Determine the [x, y] coordinate at the center of the cell enclosing the given text.  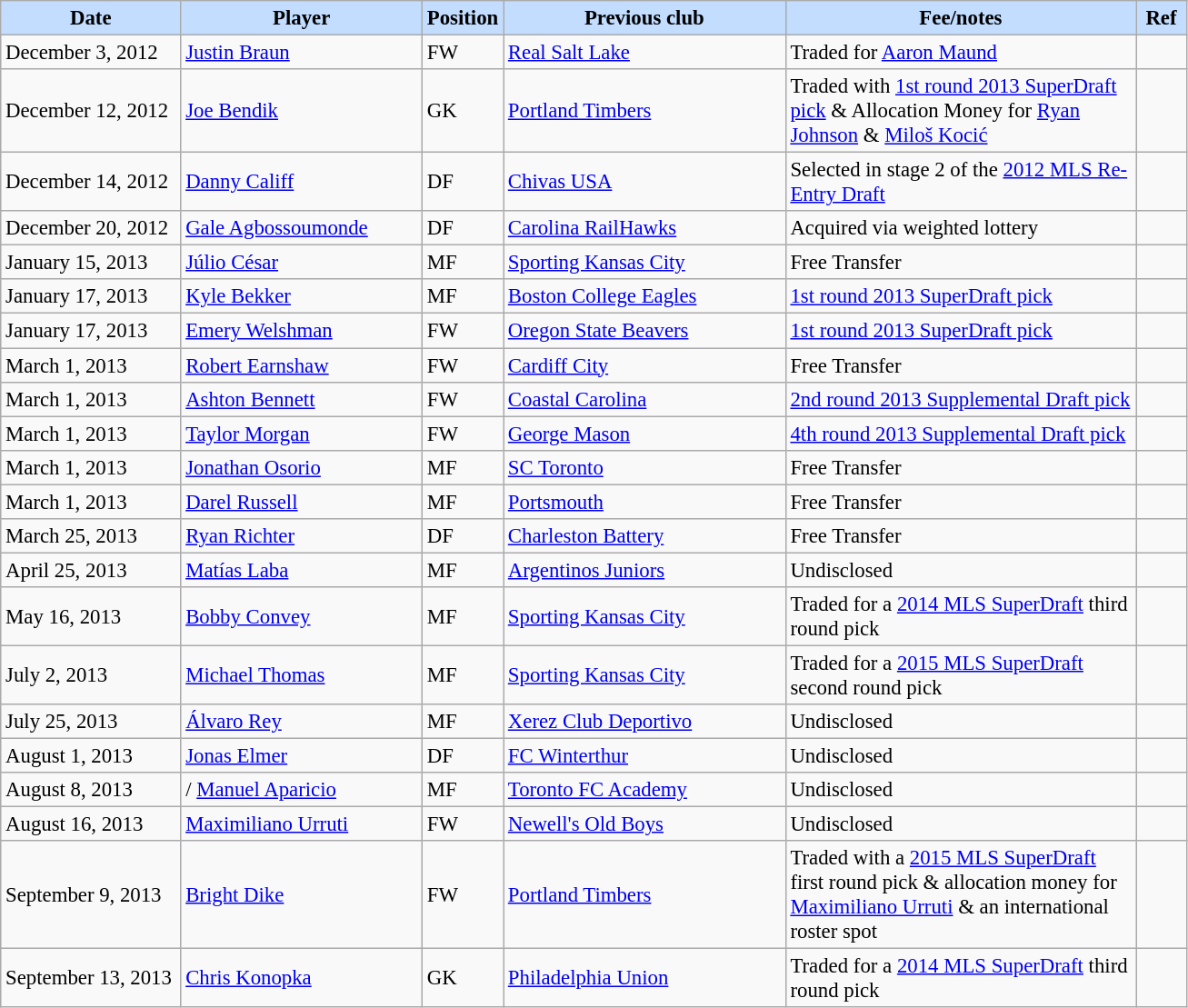
Bright Dike [302, 894]
Álvaro Rey [302, 722]
Position [462, 18]
July 2, 2013 [91, 674]
Coastal Carolina [645, 399]
Michael Thomas [302, 674]
Kyle Bekker [302, 297]
Acquired via weighted lottery [961, 228]
Gale Agbossoumonde [302, 228]
Joe Bendik [302, 111]
Emery Welshman [302, 331]
Maximiliano Urruti [302, 824]
Justin Braun [302, 53]
Date [91, 18]
Matías Laba [302, 570]
2nd round 2013 Supplemental Draft pick [961, 399]
FC Winterthur [645, 756]
Robert Earnshaw [302, 365]
Newell's Old Boys [645, 824]
Traded with a 2015 MLS SuperDraft first round pick & allocation money for Maximiliano Urruti & an international roster spot [961, 894]
March 25, 2013 [91, 536]
Player [302, 18]
May 16, 2013 [91, 616]
Toronto FC Academy [645, 790]
Ref [1162, 18]
August 1, 2013 [91, 756]
Previous club [645, 18]
SC Toronto [645, 467]
Xerez Club Deportivo [645, 722]
Selected in stage 2 of the 2012 MLS Re-Entry Draft [961, 182]
Danny Califf [302, 182]
Argentinos Juniors [645, 570]
/ Manuel Aparicio [302, 790]
Carolina RailHawks [645, 228]
Chivas USA [645, 182]
Ashton Bennett [302, 399]
December 12, 2012 [91, 111]
April 25, 2013 [91, 570]
Taylor Morgan [302, 434]
Júlio César [302, 263]
Jonas Elmer [302, 756]
Traded for a 2015 MLS SuperDraft second round pick [961, 674]
Bobby Convey [302, 616]
Ryan Richter [302, 536]
Traded with 1st round 2013 SuperDraft pick & Allocation Money for Ryan Johnson & Miloš Kocić [961, 111]
Darel Russell [302, 502]
Boston College Eagles [645, 297]
Philadelphia Union [645, 978]
Traded for Aaron Maund [961, 53]
Jonathan Osorio [302, 467]
December 20, 2012 [91, 228]
December 14, 2012 [91, 182]
George Mason [645, 434]
Charleston Battery [645, 536]
September 9, 2013 [91, 894]
August 16, 2013 [91, 824]
September 13, 2013 [91, 978]
4th round 2013 Supplemental Draft pick [961, 434]
Cardiff City [645, 365]
Chris Konopka [302, 978]
December 3, 2012 [91, 53]
January 15, 2013 [91, 263]
August 8, 2013 [91, 790]
July 25, 2013 [91, 722]
Portsmouth [645, 502]
Real Salt Lake [645, 53]
Oregon State Beavers [645, 331]
Fee/notes [961, 18]
